Output the (X, Y) coordinate of the center of the cell containing the given text.  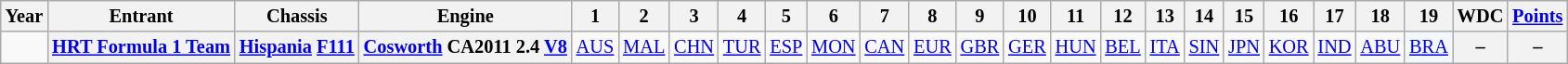
9 (980, 16)
1 (595, 16)
14 (1205, 16)
GBR (980, 47)
Chassis (297, 16)
Hispania F111 (297, 47)
19 (1429, 16)
ITA (1165, 47)
TUR (742, 47)
BRA (1429, 47)
JPN (1244, 47)
12 (1122, 16)
5 (785, 16)
15 (1244, 16)
CHN (694, 47)
10 (1027, 16)
3 (694, 16)
SIN (1205, 47)
17 (1335, 16)
Year (24, 16)
KOR (1289, 47)
EUR (932, 47)
4 (742, 16)
18 (1380, 16)
MAL (644, 47)
BEL (1122, 47)
13 (1165, 16)
8 (932, 16)
HUN (1076, 47)
ESP (785, 47)
MON (834, 47)
CAN (884, 47)
Cosworth CA2011 2.4 V8 (466, 47)
HRT Formula 1 Team (141, 47)
16 (1289, 16)
GER (1027, 47)
6 (834, 16)
ABU (1380, 47)
11 (1076, 16)
WDC (1481, 16)
Engine (466, 16)
2 (644, 16)
Points (1537, 16)
Entrant (141, 16)
AUS (595, 47)
7 (884, 16)
IND (1335, 47)
